Provide the (x, y) coordinate of the cell's center where the given text is located.  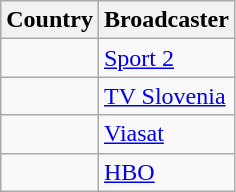
TV Slovenia (166, 96)
HBO (166, 172)
Country (50, 20)
Sport 2 (166, 58)
Viasat (166, 134)
Broadcaster (166, 20)
